Locate the cell with the specified text and output its (x, y) center coordinate. 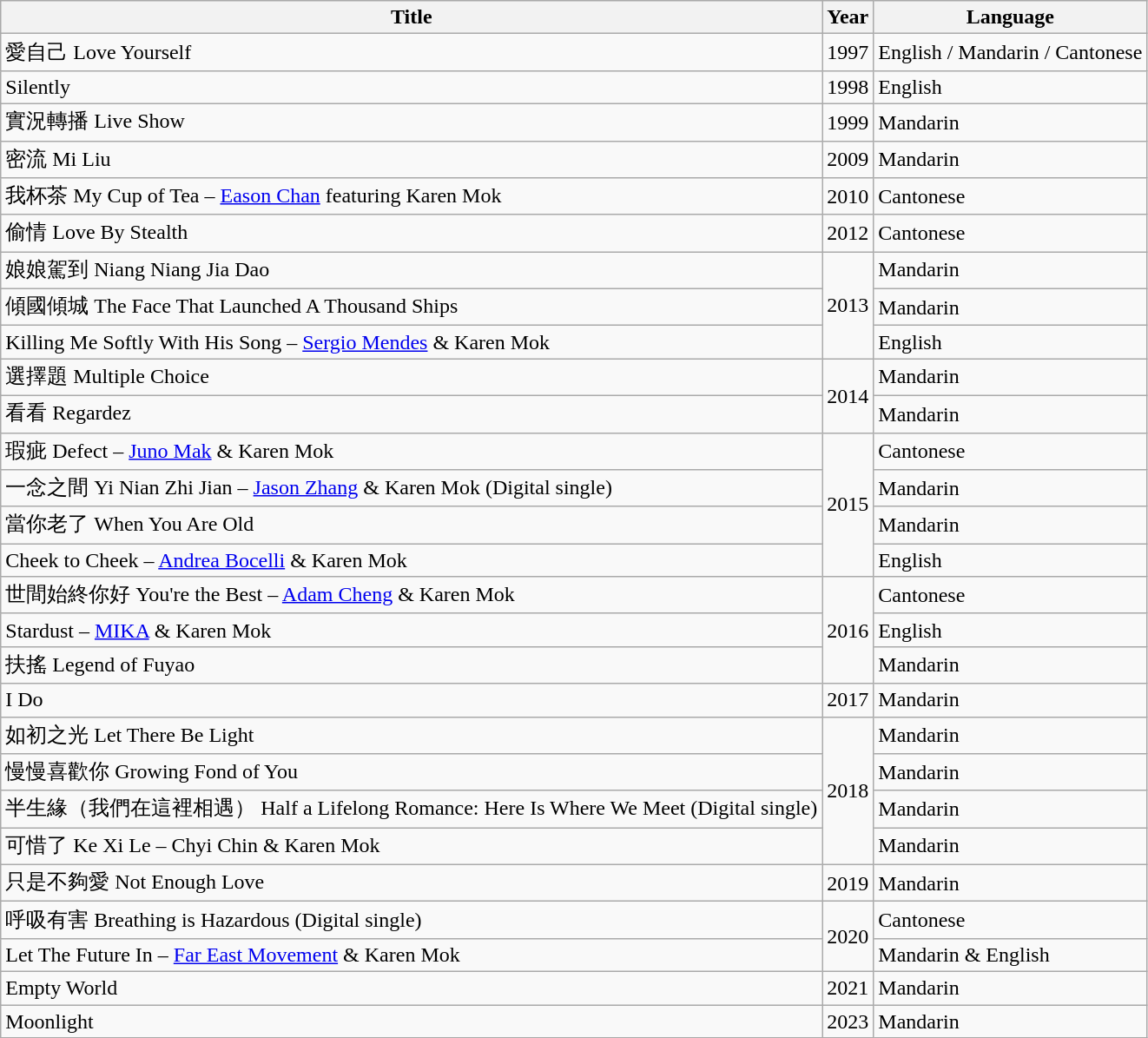
1997 (848, 52)
可惜了 Ke Xi Le – Chyi Chin & Karen Mok (412, 846)
半生緣（我們在這裡相遇） Half a Lifelong Romance: Here Is Where We Meet (Digital single) (412, 810)
2015 (848, 505)
Moonlight (412, 1021)
2019 (848, 883)
2018 (848, 790)
當你老了 When You Are Old (412, 525)
實況轉播 Live Show (412, 122)
愛自己 Love Yourself (412, 52)
呼吸有害 Breathing is Hazardous (Digital single) (412, 921)
1998 (848, 87)
Empty World (412, 988)
2020 (848, 936)
偷情 Love By Stealth (412, 233)
選擇題 Multiple Choice (412, 377)
如初之光 Let There Be Light (412, 735)
Let The Future In – Far East Movement & Karen Mok (412, 955)
Silently (412, 87)
2013 (848, 306)
我杯茶 My Cup of Tea – Eason Chan featuring Karen Mok (412, 196)
2010 (848, 196)
2014 (848, 396)
傾國傾城 The Face That Launched A Thousand Ships (412, 307)
Year (848, 17)
慢慢喜歡你 Growing Fond of You (412, 773)
1999 (848, 122)
看看 Regardez (412, 413)
世間始終你好 You're the Best – Adam Cheng & Karen Mok (412, 596)
Mandarin & English (1011, 955)
2012 (848, 233)
Cheek to Cheek – Andrea Bocelli & Karen Mok (412, 560)
2016 (848, 631)
2017 (848, 700)
一念之間 Yi Nian Zhi Jian – Jason Zhang & Karen Mok (Digital single) (412, 488)
密流 Mi Liu (412, 160)
瑕疵 Defect – Juno Mak & Karen Mok (412, 452)
扶搖 Legend of Fuyao (412, 665)
Stardust – MIKA & Karen Mok (412, 630)
English / Mandarin / Cantonese (1011, 52)
只是不夠愛 Not Enough Love (412, 883)
2021 (848, 988)
2023 (848, 1021)
2009 (848, 160)
I Do (412, 700)
Language (1011, 17)
Killing Me Softly With His Song – Sergio Mendes & Karen Mok (412, 342)
娘娘駕到 Niang Niang Jia Dao (412, 271)
Title (412, 17)
